Scan for the cell matching the given text and deliver its (X, Y) coordinate at center. 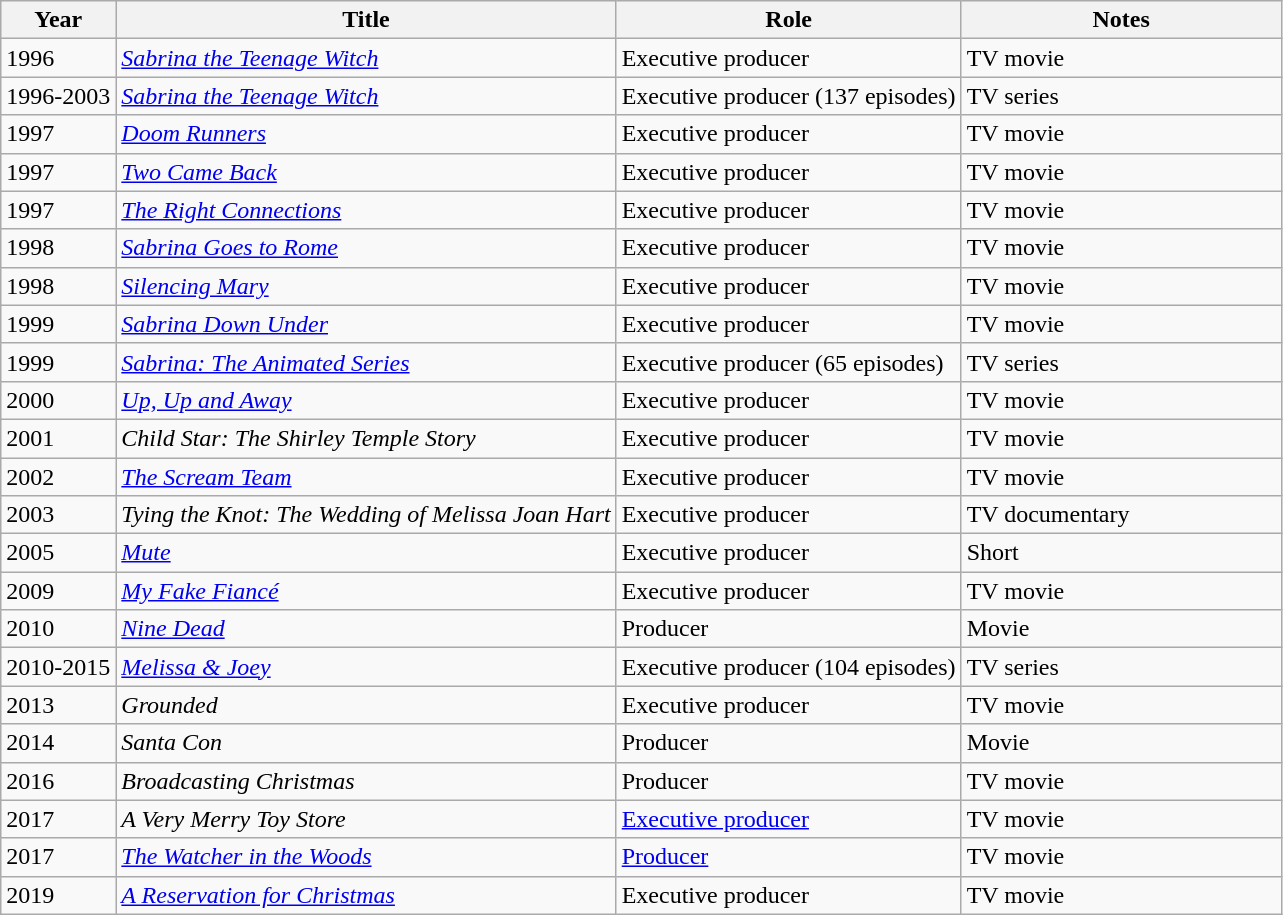
Tying the Knot: The Wedding of Melissa Joan Hart (366, 515)
Santa Con (366, 743)
Doom Runners (366, 134)
2013 (58, 705)
Sabrina Goes to Rome (366, 248)
My Fake Fiancé (366, 591)
Child Star: The Shirley Temple Story (366, 438)
2005 (58, 553)
Broadcasting Christmas (366, 781)
1996-2003 (58, 96)
TV documentary (1121, 515)
Role (788, 20)
2003 (58, 515)
2002 (58, 477)
2009 (58, 591)
The Right Connections (366, 210)
Silencing Mary (366, 286)
The Watcher in the Woods (366, 857)
2010 (58, 629)
Short (1121, 553)
Mute (366, 553)
A Reservation for Christmas (366, 895)
Executive producer (104 episodes) (788, 667)
Two Came Back (366, 172)
2019 (58, 895)
The Scream Team (366, 477)
Sabrina: The Animated Series (366, 362)
2000 (58, 400)
Melissa & Joey (366, 667)
2014 (58, 743)
A Very Merry Toy Store (366, 819)
Year (58, 20)
2010-2015 (58, 667)
Sabrina Down Under (366, 324)
Grounded (366, 705)
Notes (1121, 20)
2016 (58, 781)
1996 (58, 58)
Nine Dead (366, 629)
Executive producer (137 episodes) (788, 96)
Up, Up and Away (366, 400)
Executive producer (65 episodes) (788, 362)
Title (366, 20)
2001 (58, 438)
